Output the (x, y) coordinate of the center of the cell containing the given text.  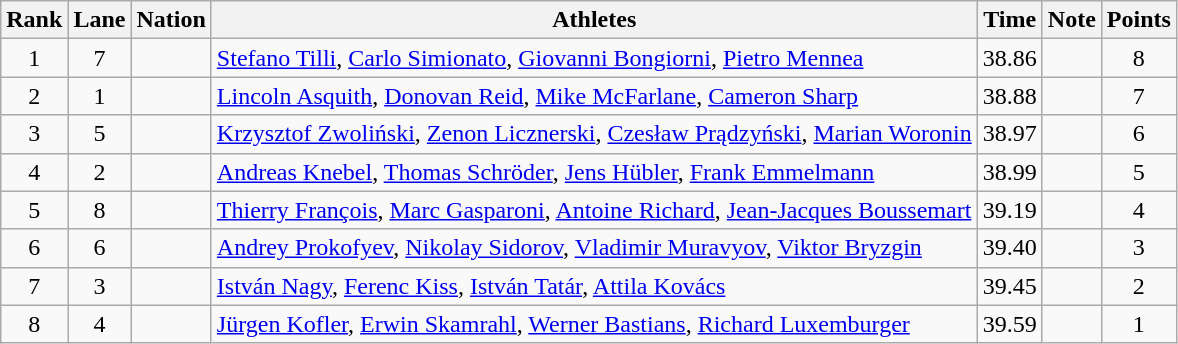
Stefano Tilli, Carlo Simionato, Giovanni Bongiorni, Pietro Mennea (594, 58)
Andrey Prokofyev, Nikolay Sidorov, Vladimir Muravyov, Viktor Bryzgin (594, 248)
Lane (100, 20)
Nation (171, 20)
38.86 (1010, 58)
38.97 (1010, 134)
38.99 (1010, 172)
Jürgen Kofler, Erwin Skamrahl, Werner Bastians, Richard Luxemburger (594, 324)
39.45 (1010, 286)
39.59 (1010, 324)
Rank (34, 20)
39.40 (1010, 248)
Points (1138, 20)
István Nagy, Ferenc Kiss, István Tatár, Attila Kovács (594, 286)
Andreas Knebel, Thomas Schröder, Jens Hübler, Frank Emmelmann (594, 172)
Athletes (594, 20)
Thierry François, Marc Gasparoni, Antoine Richard, Jean-Jacques Boussemart (594, 210)
38.88 (1010, 96)
Note (1072, 20)
Time (1010, 20)
Krzysztof Zwoliński, Zenon Licznerski, Czesław Prądzyński, Marian Woronin (594, 134)
Lincoln Asquith, Donovan Reid, Mike McFarlane, Cameron Sharp (594, 96)
39.19 (1010, 210)
